Capture the cell that displays the provided text and extract its [x, y] central coordinate. 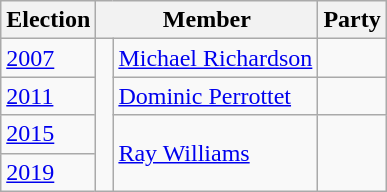
2015 [48, 134]
2019 [48, 172]
Ray Williams [216, 153]
Dominic Perrottet [216, 96]
Election [48, 20]
Member [207, 20]
Michael Richardson [216, 58]
2007 [48, 58]
Party [352, 20]
2011 [48, 96]
